Search for the cell housing the specified text and yield its [x, y] center coordinate. 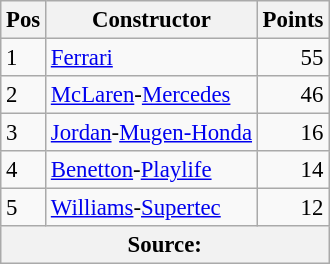
14 [292, 170]
Williams-Supertec [152, 208]
Jordan-Mugen-Honda [152, 133]
55 [292, 58]
16 [292, 133]
Pos [24, 20]
3 [24, 133]
McLaren-Mercedes [152, 95]
12 [292, 208]
46 [292, 95]
Ferrari [152, 58]
2 [24, 95]
Points [292, 20]
Benetton-Playlife [152, 170]
Source: [165, 245]
1 [24, 58]
5 [24, 208]
4 [24, 170]
Constructor [152, 20]
